Return [X, Y] of the center of cell containing provided text 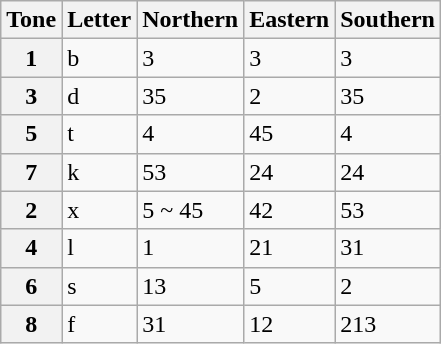
213 [388, 324]
8 [32, 324]
12 [290, 324]
Southern [388, 20]
Tone [32, 20]
d [100, 96]
Letter [100, 20]
13 [190, 286]
b [100, 58]
s [100, 286]
l [100, 248]
42 [290, 210]
t [100, 134]
6 [32, 286]
Northern [190, 20]
f [100, 324]
45 [290, 134]
7 [32, 172]
5 ~ 45 [190, 210]
k [100, 172]
Eastern [290, 20]
x [100, 210]
21 [290, 248]
